From the cell containing the given text, extract its center point as [X, Y] coordinate. 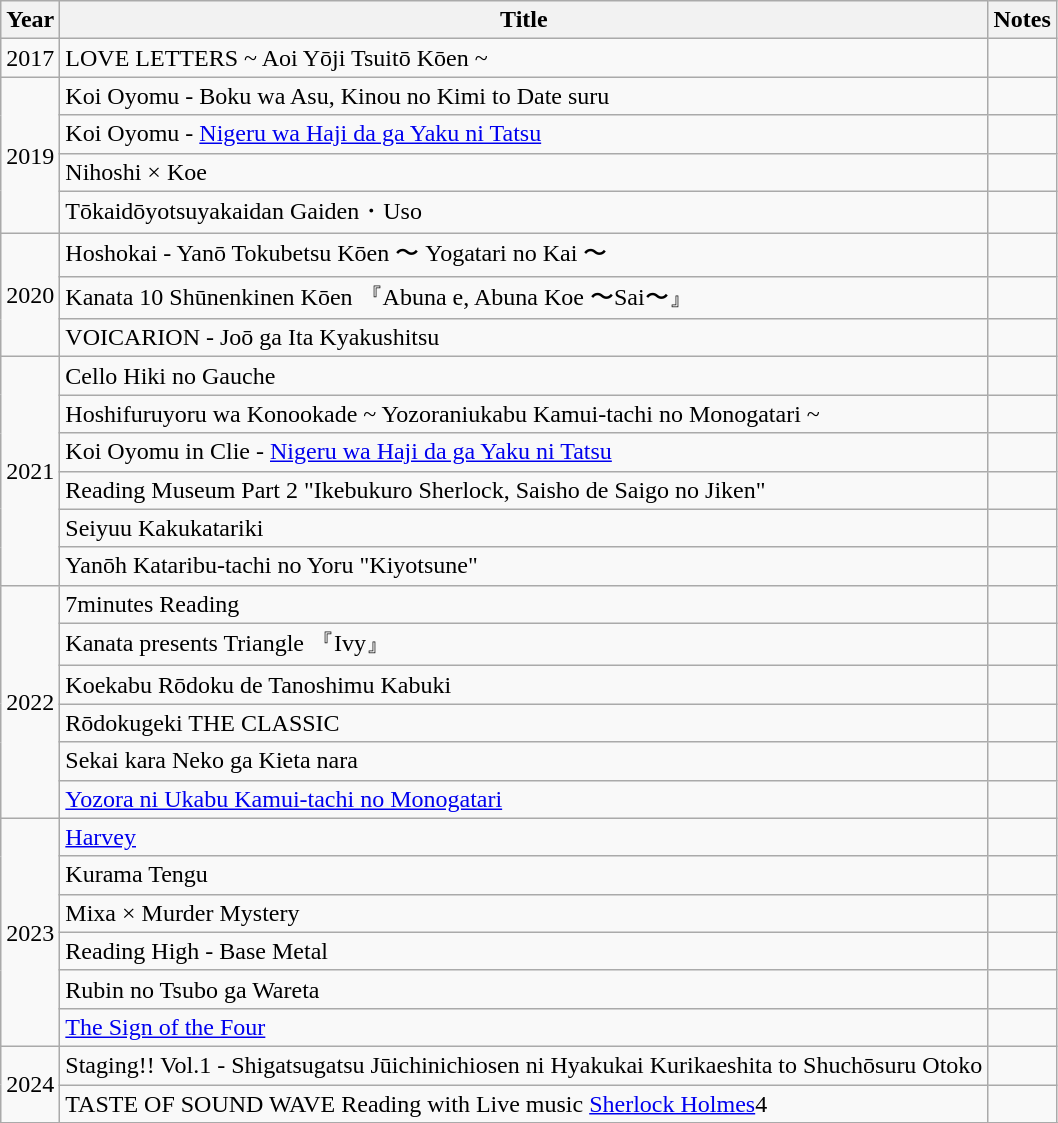
Koekabu Rōdoku de Tanoshimu Kabuki [524, 685]
TASTE OF SOUND WAVE Reading with Live music Sherlock Holmes4 [524, 1103]
2017 [30, 58]
Staging!! Vol.1 - Shigatsugatsu Jūichinichiosen ni Hyakukai Kurikaeshita to Shuchōsuru Otoko [524, 1065]
Koi Oyomu - Nigeru wa Haji da ga Yaku ni Tatsu [524, 134]
Mixa × Murder Mystery [524, 913]
Kanata 10 Shūnenkinen Kōen 『Abuna e, Abuna Koe 〜Sai〜』 [524, 298]
Tōkaidōyotsuyakaidan Gaiden・Uso [524, 212]
7minutes Reading [524, 604]
2024 [30, 1084]
Title [524, 20]
Koi Oyomu - Boku wa Asu, Kinou no Kimi to Date suru [524, 96]
Kurama Tengu [524, 875]
2020 [30, 296]
Yanōh Kataribu-tachi no Yoru "Kiyotsune" [524, 566]
Seiyuu Kakukatariki [524, 528]
2022 [30, 702]
2023 [30, 932]
Year [30, 20]
Harvey [524, 837]
LOVE LETTERS ~ Aoi Yōji Tsuitō Kōen ~ [524, 58]
Hoshifuruyoru wa Konookade ~ Yozoraniukabu Kamui-tachi no Monogatari ~ [524, 414]
Nihoshi × Koe [524, 172]
Kanata presents Triangle 『Ivy』 [524, 644]
Reading High - Base Metal [524, 951]
Reading Museum Part 2 "Ikebukuro Sherlock, Saisho de Saigo no Jiken" [524, 490]
Rubin no Tsubo ga Wareta [524, 989]
2019 [30, 156]
Rōdokugeki THE CLASSIC [524, 723]
VOICARION - Joō ga Ita Kyakushitsu [524, 338]
2021 [30, 471]
Cello Hiki no Gauche [524, 376]
Hoshokai - Yanō Tokubetsu Kōen 〜 Yogatari no Kai 〜 [524, 256]
Sekai kara Neko ga Kieta nara [524, 761]
Notes [1022, 20]
Koi Oyomu in Clie - Nigeru wa Haji da ga Yaku ni Tatsu [524, 452]
The Sign of the Four [524, 1027]
Yozora ni Ukabu Kamui-tachi no Monogatari [524, 799]
